Find where the given text appears and provide that cell's center as (x, y) coordinate. 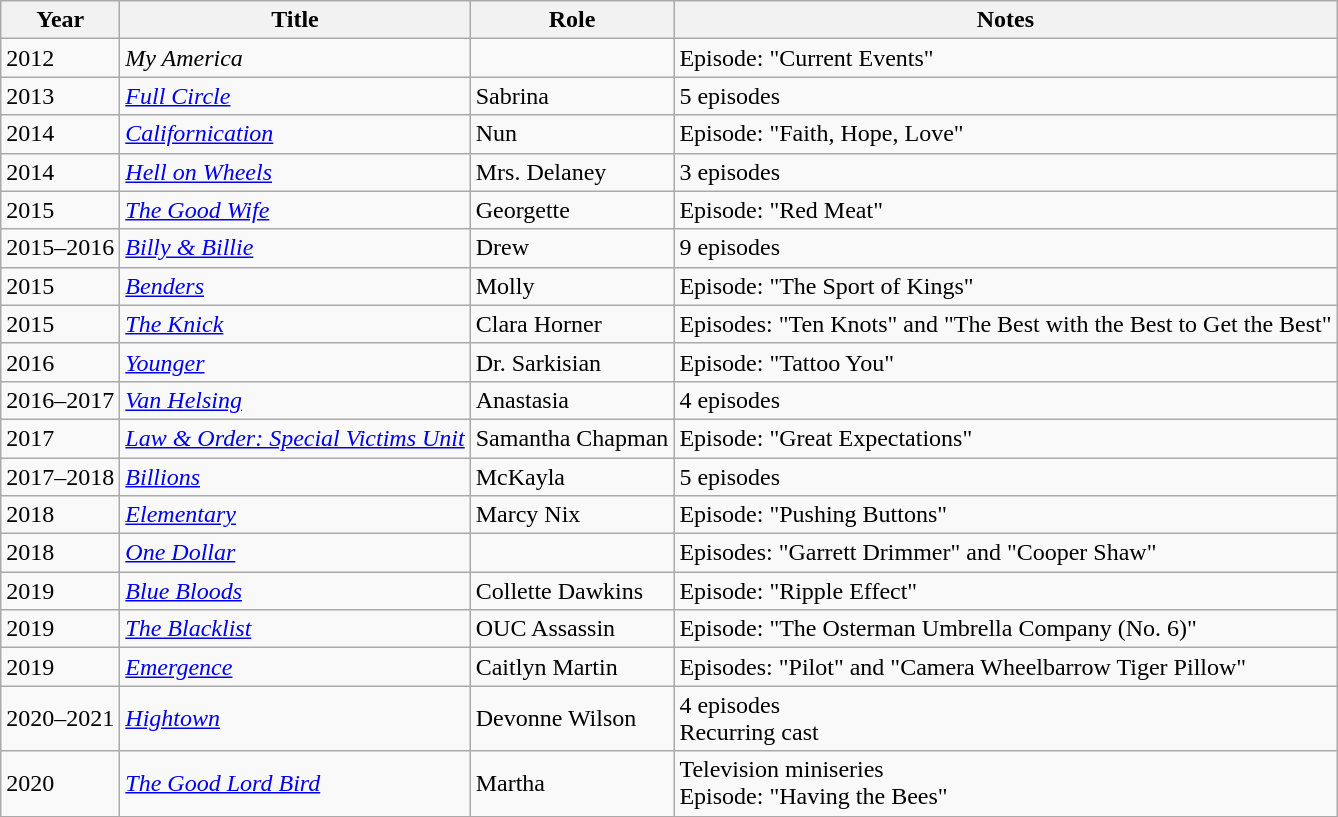
Episode: "Red Meat" (1006, 210)
McKayla (572, 477)
The Good Wife (295, 210)
Georgette (572, 210)
2016–2017 (60, 400)
The Good Lord Bird (295, 784)
Samantha Chapman (572, 438)
Notes (1006, 20)
2020 (60, 784)
Emergence (295, 667)
Nun (572, 134)
Episode: "Faith, Hope, Love" (1006, 134)
9 episodes (1006, 248)
Full Circle (295, 96)
Van Helsing (295, 400)
Episode: "Pushing Buttons" (1006, 515)
Episodes: "Pilot" and "Camera Wheelbarrow Tiger Pillow" (1006, 667)
3 episodes (1006, 172)
2012 (60, 58)
2020–2021 (60, 718)
Marcy Nix (572, 515)
Episode: "Tattoo You" (1006, 362)
Clara Horner (572, 324)
Drew (572, 248)
Younger (295, 362)
2013 (60, 96)
Television miniseriesEpisode: "Having the Bees" (1006, 784)
Blue Bloods (295, 591)
Mrs. Delaney (572, 172)
2017–2018 (60, 477)
Hell on Wheels (295, 172)
OUC Assassin (572, 629)
Episodes: "Ten Knots" and "The Best with the Best to Get the Best" (1006, 324)
4 episodes (1006, 400)
The Blacklist (295, 629)
Episode: "Ripple Effect" (1006, 591)
Devonne Wilson (572, 718)
Episode: "Current Events" (1006, 58)
4 episodesRecurring cast (1006, 718)
Law & Order: Special Victims Unit (295, 438)
2017 (60, 438)
Episode: "Great Expectations" (1006, 438)
2016 (60, 362)
My America (295, 58)
Episodes: "Garrett Drimmer" and "Cooper Shaw" (1006, 553)
One Dollar (295, 553)
Collette Dawkins (572, 591)
Role (572, 20)
Hightown (295, 718)
Californication (295, 134)
Elementary (295, 515)
The Knick (295, 324)
Year (60, 20)
Episode: "The Osterman Umbrella Company (No. 6)" (1006, 629)
Caitlyn Martin (572, 667)
Title (295, 20)
Anastasia (572, 400)
Sabrina (572, 96)
Molly (572, 286)
Billy & Billie (295, 248)
Martha (572, 784)
2015–2016 (60, 248)
Benders (295, 286)
Dr. Sarkisian (572, 362)
Episode: "The Sport of Kings" (1006, 286)
Billions (295, 477)
